Scan for the cell matching the given text and deliver its (X, Y) coordinate at center. 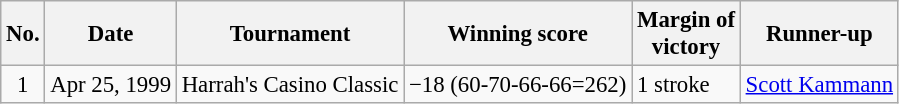
−18 (60-70-66-66=262) (518, 85)
Harrah's Casino Classic (290, 85)
1 stroke (686, 85)
1 (23, 85)
No. (23, 34)
Tournament (290, 34)
Winning score (518, 34)
Runner-up (819, 34)
Date (110, 34)
Margin ofvictory (686, 34)
Apr 25, 1999 (110, 85)
Scott Kammann (819, 85)
